Scan for the cell matching the given text and deliver its [X, Y] coordinate at center. 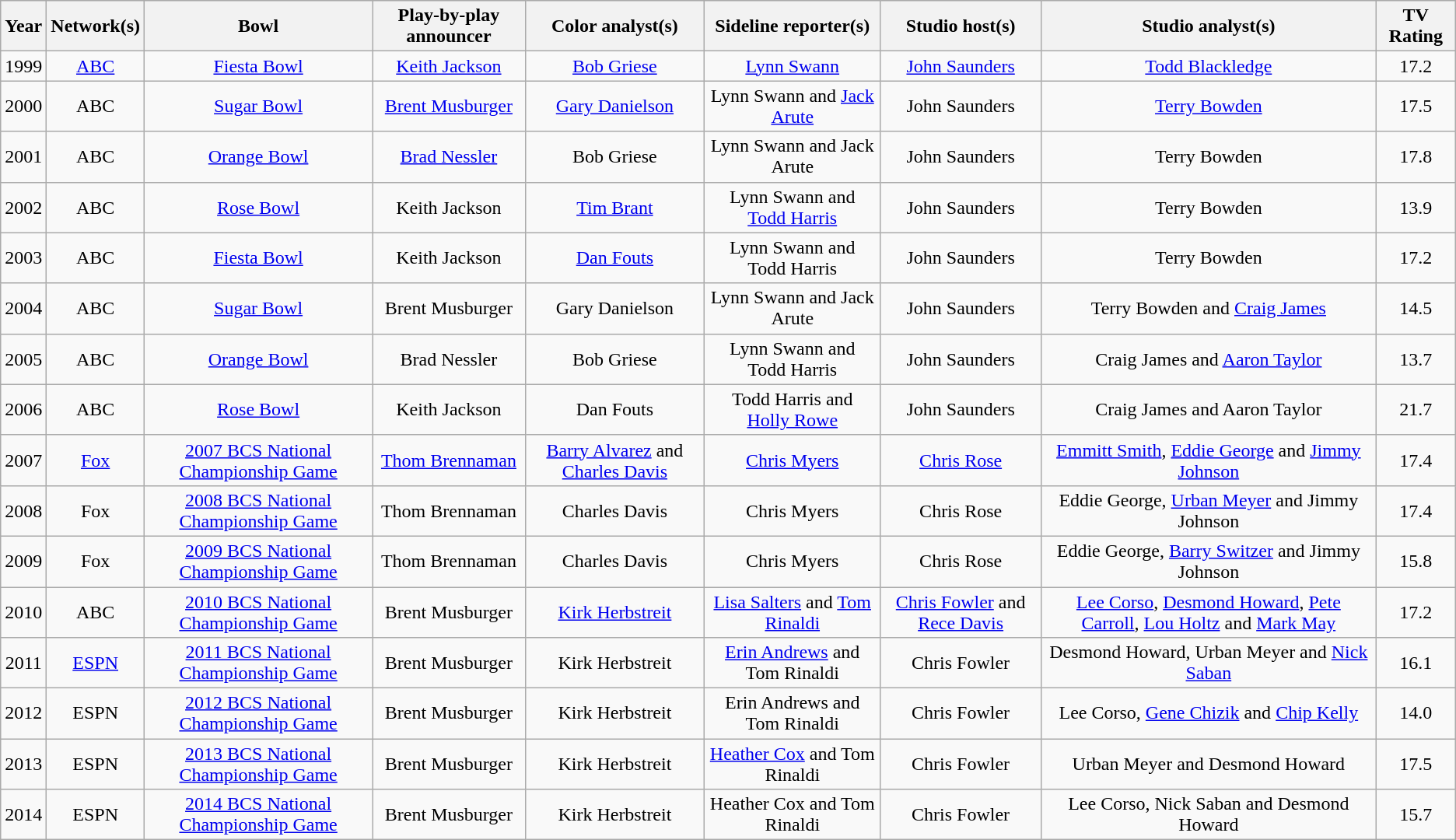
14.0 [1416, 714]
Play-by-play announcer [449, 26]
15.8 [1416, 562]
14.5 [1416, 308]
2012 [23, 714]
2010 BCS National Championship Game [258, 611]
Eddie George, Barry Switzer and Jimmy Johnson [1209, 562]
Lynn Swann [793, 66]
2012 BCS National Championship Game [258, 714]
13.9 [1416, 207]
Lee Corso, Nick Saban and Desmond Howard [1209, 815]
2014 [23, 815]
Terry Bowden and Craig James [1209, 308]
2009 [23, 562]
Studio analyst(s) [1209, 26]
2000 [23, 106]
Year [23, 26]
2011 [23, 663]
Sideline reporter(s) [793, 26]
Lee Corso, Desmond Howard, Pete Carroll, Lou Holtz and Mark May [1209, 611]
16.1 [1416, 663]
15.7 [1416, 815]
Color analyst(s) [614, 26]
Urban Meyer and Desmond Howard [1209, 764]
2003 [23, 258]
Emmitt Smith, Eddie George and Jimmy Johnson [1209, 460]
2007 [23, 460]
Lee Corso, Gene Chizik and Chip Kelly [1209, 714]
Eddie George, Urban Meyer and Jimmy Johnson [1209, 510]
1999 [23, 66]
2011 BCS National Championship Game [258, 663]
13.7 [1416, 359]
2002 [23, 207]
Desmond Howard, Urban Meyer and Nick Saban [1209, 663]
Todd Harris and Holly Rowe [793, 409]
21.7 [1416, 409]
2001 [23, 157]
Barry Alvarez and Charles Davis [614, 460]
2009 BCS National Championship Game [258, 562]
2013 BCS National Championship Game [258, 764]
17.8 [1416, 157]
Bowl [258, 26]
2005 [23, 359]
2010 [23, 611]
Tim Brant [614, 207]
Studio host(s) [961, 26]
2013 [23, 764]
Network(s) [96, 26]
Chris Fowler and Rece Davis [961, 611]
2008 [23, 510]
2006 [23, 409]
Todd Blackledge [1209, 66]
2008 BCS National Championship Game [258, 510]
2014 BCS National Championship Game [258, 815]
Lisa Salters and Tom Rinaldi [793, 611]
TV Rating [1416, 26]
2007 BCS National Championship Game [258, 460]
2004 [23, 308]
